Extract the (x, y) coordinate from the center of the cell holding the provided text.  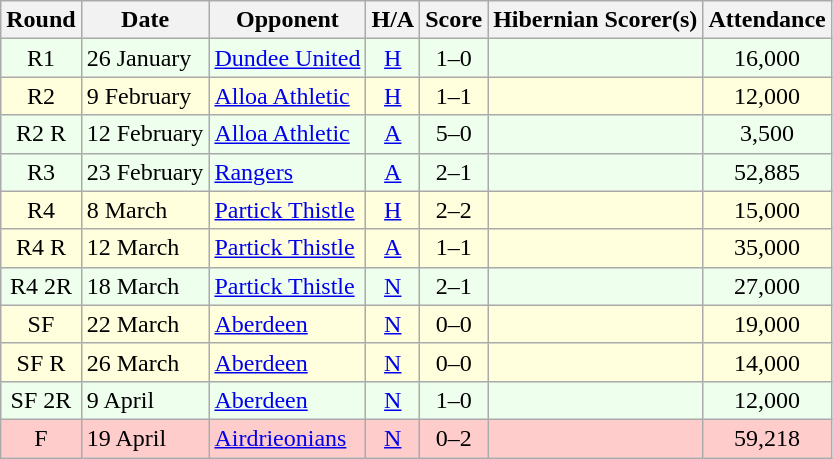
9 February (145, 96)
R4 R (41, 248)
Hibernian Scorer(s) (596, 20)
59,218 (767, 438)
Date (145, 20)
R4 (41, 210)
R2 R (41, 134)
0–2 (454, 438)
5–0 (454, 134)
SF 2R (41, 400)
23 February (145, 172)
18 March (145, 286)
27,000 (767, 286)
26 March (145, 362)
Score (454, 20)
15,000 (767, 210)
19 April (145, 438)
22 March (145, 324)
SF R (41, 362)
Attendance (767, 20)
H/A (393, 20)
8 March (145, 210)
R3 (41, 172)
19,000 (767, 324)
52,885 (767, 172)
12 February (145, 134)
F (41, 438)
Dundee United (288, 58)
R2 (41, 96)
Rangers (288, 172)
SF (41, 324)
9 April (145, 400)
12 March (145, 248)
2–2 (454, 210)
3,500 (767, 134)
Airdrieonians (288, 438)
Round (41, 20)
35,000 (767, 248)
14,000 (767, 362)
R1 (41, 58)
Opponent (288, 20)
26 January (145, 58)
R4 2R (41, 286)
16,000 (767, 58)
